Locate the cell with the specified text and output its (x, y) center coordinate. 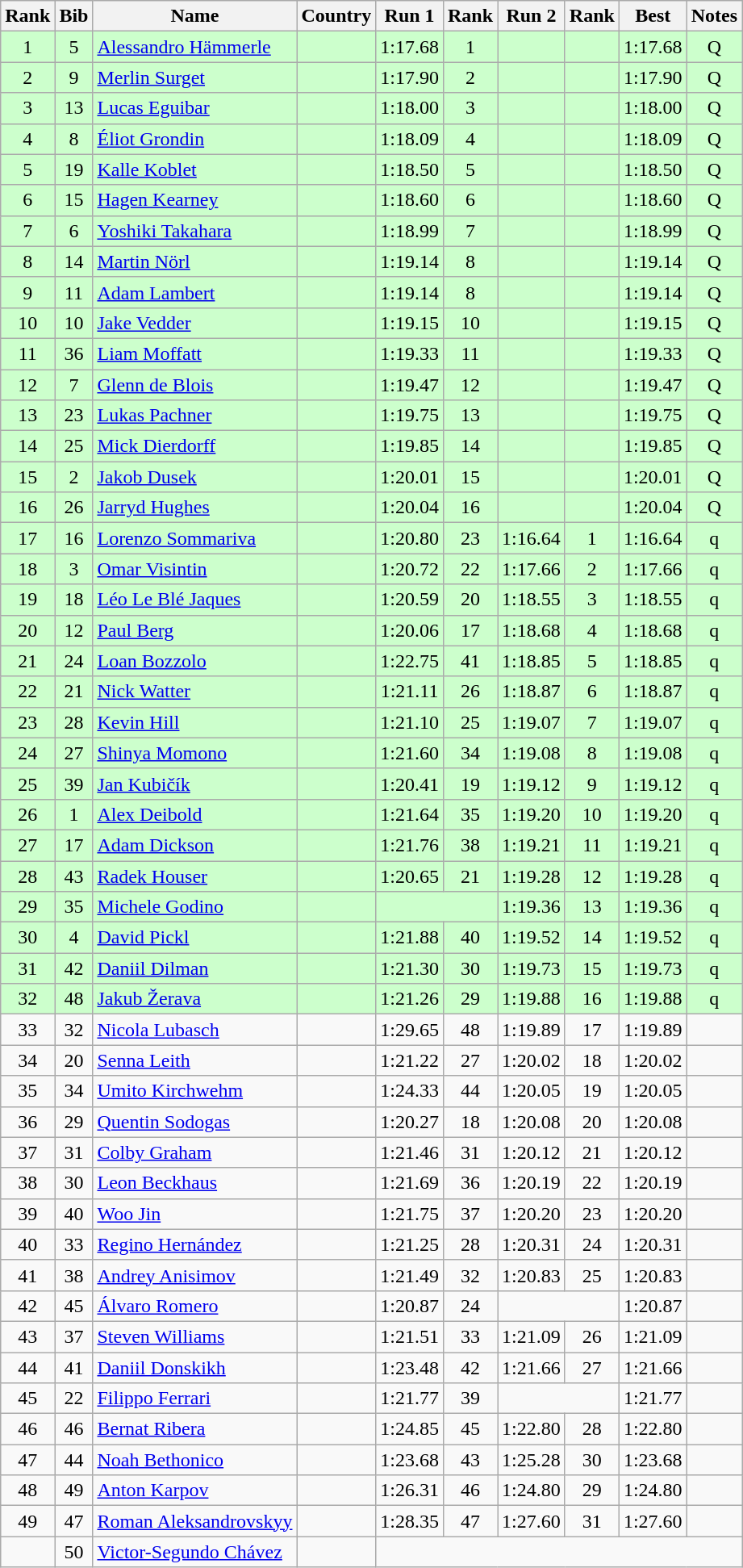
1:20.06 (410, 630)
Nicola Lubasch (195, 1030)
Yoshiki Takahara (195, 231)
David Pickl (195, 938)
Best (653, 16)
1:25.28 (532, 1460)
1:24.85 (410, 1429)
Lukas Pachner (195, 416)
Álvaro Romero (195, 1306)
Noah Bethonico (195, 1460)
1:24.33 (410, 1091)
Jake Vedder (195, 323)
1:21.46 (410, 1152)
Martin Nörl (195, 261)
Éliot Grondin (195, 139)
Léo Le Blé Jaques (195, 600)
1:20.59 (410, 600)
Umito Kirchwehm (195, 1091)
Leon Beckhaus (195, 1183)
1:21.49 (410, 1275)
Filippo Ferrari (195, 1399)
Colby Graham (195, 1152)
Andrey Anisimov (195, 1275)
1:21.22 (410, 1060)
50 (74, 1552)
Jarryd Hughes (195, 508)
1:21.64 (410, 814)
Alex Deibold (195, 814)
Shinya Momono (195, 753)
1:28.35 (410, 1521)
Quentin Sodogas (195, 1122)
Lorenzo Sommariva (195, 538)
1:20.72 (410, 569)
Victor-Segundo Chávez (195, 1552)
Woo Jin (195, 1214)
Steven Williams (195, 1336)
Senna Leith (195, 1060)
1:20.80 (410, 538)
Daniil Donskikh (195, 1368)
Jakub Žerava (195, 999)
1:29.65 (410, 1030)
Daniil Dilman (195, 968)
1:26.31 (410, 1491)
Run 2 (532, 16)
Notes (714, 16)
Michele Godino (195, 907)
1:21.69 (410, 1183)
Name (195, 16)
1:20.27 (410, 1122)
Bib (74, 16)
Omar Visintin (195, 569)
Lucas Eguibar (195, 108)
1:21.88 (410, 938)
Radek Houser (195, 876)
Adam Lambert (195, 292)
1:22.75 (410, 661)
Kevin Hill (195, 722)
Country (336, 16)
Kalle Koblet (195, 169)
Liam Moffatt (195, 353)
1:21.60 (410, 753)
Bernat Ribera (195, 1429)
Mick Dierdorff (195, 446)
Loan Bozzolo (195, 661)
Jan Kubičík (195, 784)
1:21.25 (410, 1244)
Merlin Surget (195, 77)
1:21.26 (410, 999)
1:21.76 (410, 845)
1:21.30 (410, 968)
1:20.65 (410, 876)
1:21.10 (410, 722)
Hagen Kearney (195, 200)
Run 1 (410, 16)
1:20.41 (410, 784)
Nick Watter (195, 692)
Alessandro Hämmerle (195, 47)
1:21.11 (410, 692)
Regino Hernández (195, 1244)
Paul Berg (195, 630)
Jakob Dusek (195, 477)
Adam Dickson (195, 845)
Anton Karpov (195, 1491)
1:23.48 (410, 1368)
Glenn de Blois (195, 385)
1:21.51 (410, 1336)
1:21.75 (410, 1214)
Roman Aleksandrovskyy (195, 1521)
